Locate the cell with the specified text and output its (x, y) center coordinate. 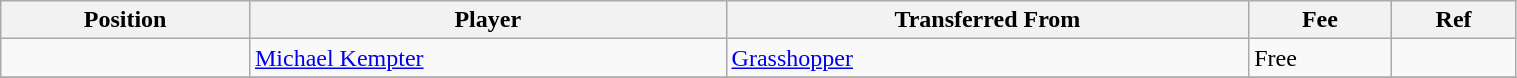
Michael Kempter (488, 58)
Grasshopper (988, 58)
Transferred From (988, 20)
Free (1320, 58)
Player (488, 20)
Position (126, 20)
Fee (1320, 20)
Ref (1454, 20)
